Extract the [X, Y] coordinate from the center of the cell holding the provided text.  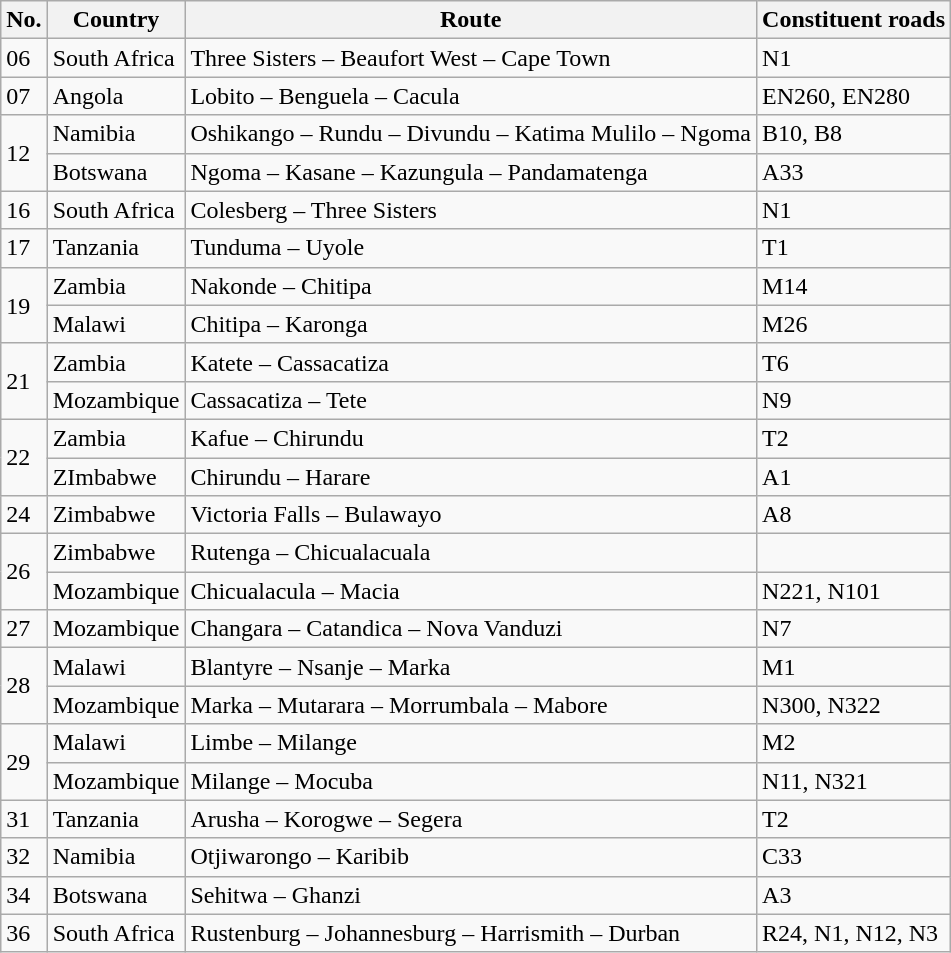
Lobito – Benguela – Cacula [471, 96]
M2 [854, 743]
24 [24, 515]
Three Sisters – Beaufort West – Cape Town [471, 58]
A33 [854, 172]
Angola [116, 96]
Chitipa – Karonga [471, 324]
16 [24, 210]
36 [24, 933]
22 [24, 457]
32 [24, 857]
B10, B8 [854, 134]
17 [24, 248]
N300, N322 [854, 705]
R24, N1, N12, N3 [854, 933]
Milange – Mocuba [471, 781]
06 [24, 58]
Arusha – Korogwe – Segera [471, 819]
26 [24, 572]
Ngoma – Kasane – Kazungula – Pandamatenga [471, 172]
T1 [854, 248]
29 [24, 762]
N221, N101 [854, 591]
07 [24, 96]
12 [24, 153]
27 [24, 629]
Changara – Catandica – Nova Vanduzi [471, 629]
N9 [854, 400]
ZImbabwe [116, 477]
19 [24, 305]
M1 [854, 667]
Tunduma – Uyole [471, 248]
Sehitwa – Ghanzi [471, 895]
No. [24, 20]
Route [471, 20]
Chirundu – Harare [471, 477]
M14 [854, 286]
Colesberg – Three Sisters [471, 210]
Rutenga – Chicualacuala [471, 553]
31 [24, 819]
Country [116, 20]
EN260, EN280 [854, 96]
C33 [854, 857]
Otjiwarongo – Karibib [471, 857]
N7 [854, 629]
N11, N321 [854, 781]
28 [24, 686]
Katete – Cassacatiza [471, 362]
Oshikango – Rundu – Divundu – Katima Mulilo – Ngoma [471, 134]
Rustenburg – Johannesburg – Harrismith – Durban [471, 933]
Constituent roads [854, 20]
21 [24, 381]
Victoria Falls – Bulawayo [471, 515]
A1 [854, 477]
Blantyre – Nsanje – Marka [471, 667]
T6 [854, 362]
Kafue – Chirundu [471, 438]
34 [24, 895]
A8 [854, 515]
Limbe – Milange [471, 743]
Cassacatiza – Tete [471, 400]
Nakonde – Chitipa [471, 286]
M26 [854, 324]
A3 [854, 895]
Marka – Mutarara – Morrumbala – Mabore [471, 705]
Chicualacula – Macia [471, 591]
